Return [x, y] of the center of cell containing provided text 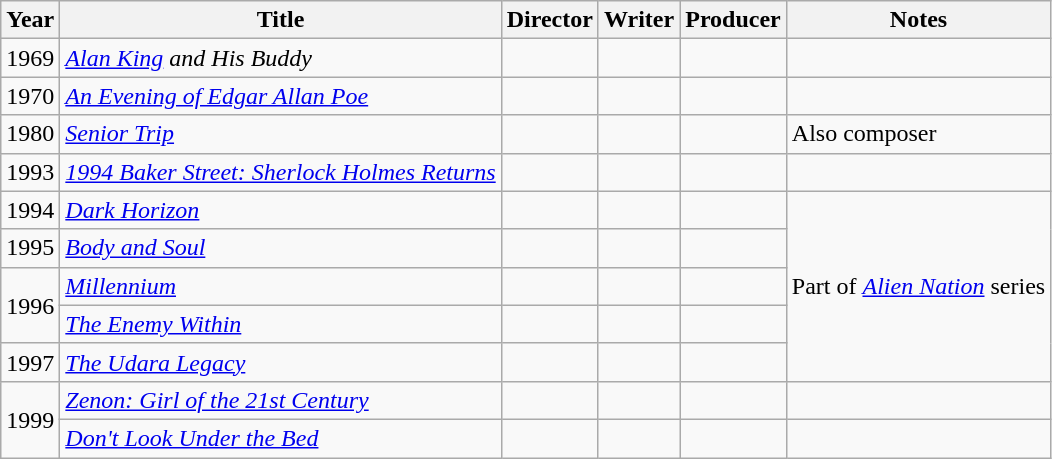
Dark Horizon [280, 210]
Alan King and His Buddy [280, 58]
Director [550, 20]
1994 Baker Street: Sherlock Holmes Returns [280, 172]
Title [280, 20]
1969 [30, 58]
1980 [30, 134]
1999 [30, 419]
1997 [30, 362]
Don't Look Under the Bed [280, 438]
Zenon: Girl of the 21st Century [280, 400]
1993 [30, 172]
1970 [30, 96]
1996 [30, 305]
Notes [918, 20]
Writer [638, 20]
Year [30, 20]
1994 [30, 210]
The Enemy Within [280, 324]
1995 [30, 248]
Body and Soul [280, 248]
An Evening of Edgar Allan Poe [280, 96]
Millennium [280, 286]
Part of Alien Nation series [918, 286]
The Udara Legacy [280, 362]
Senior Trip [280, 134]
Also composer [918, 134]
Producer [734, 20]
